Return [X, Y] of the center of cell containing provided text 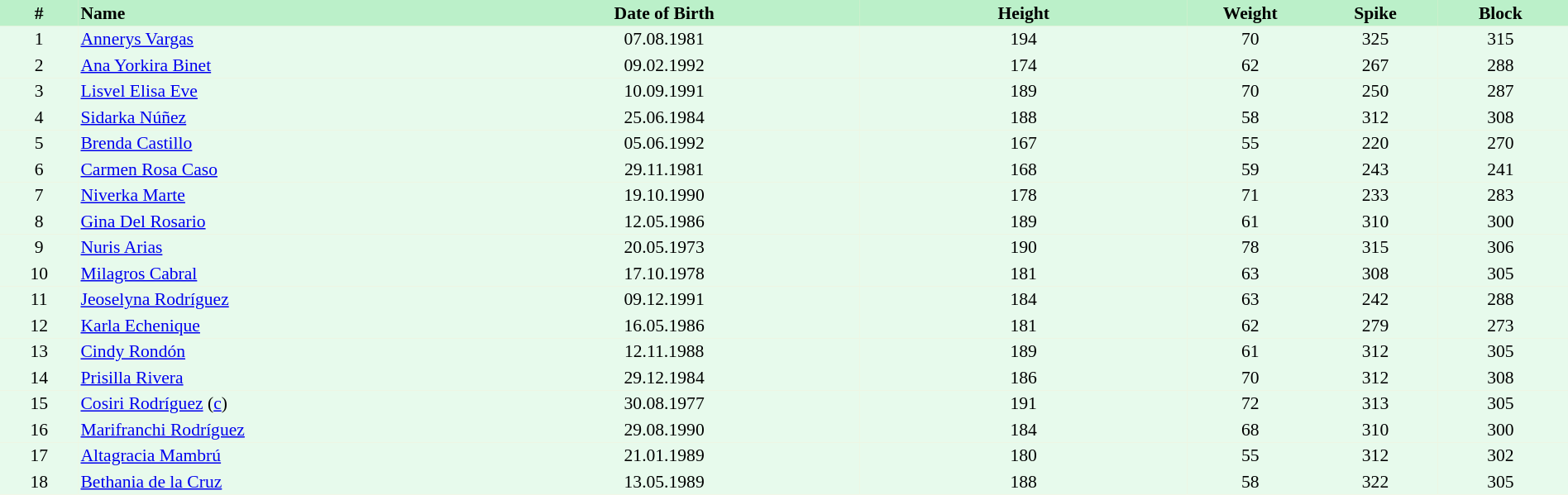
Weight [1250, 13]
17.10.1978 [664, 274]
72 [1250, 403]
Gina Del Rosario [273, 221]
220 [1374, 144]
10.09.1991 [664, 91]
19.10.1990 [664, 195]
267 [1374, 65]
Height [1024, 13]
Niverka Marte [273, 195]
322 [1374, 482]
4 [39, 117]
71 [1250, 195]
174 [1024, 65]
Carmen Rosa Caso [273, 169]
Name [273, 13]
7 [39, 195]
178 [1024, 195]
Nuris Arias [273, 248]
190 [1024, 248]
3 [39, 91]
313 [1374, 403]
180 [1024, 456]
13.05.1989 [664, 482]
283 [1500, 195]
242 [1374, 299]
15 [39, 403]
13 [39, 352]
10 [39, 274]
29.12.1984 [664, 378]
Brenda Castillo [273, 144]
20.05.1973 [664, 248]
Lisvel Elisa Eve [273, 91]
07.08.1981 [664, 40]
Cosiri Rodríguez (c) [273, 403]
5 [39, 144]
25.06.1984 [664, 117]
18 [39, 482]
21.01.1989 [664, 456]
270 [1500, 144]
273 [1500, 326]
Bethania de la Cruz [273, 482]
241 [1500, 169]
Ana Yorkira Binet [273, 65]
Altagracia Mambrú [273, 456]
306 [1500, 248]
191 [1024, 403]
30.08.1977 [664, 403]
167 [1024, 144]
11 [39, 299]
14 [39, 378]
16.05.1986 [664, 326]
Karla Echenique [273, 326]
# [39, 13]
168 [1024, 169]
12.11.1988 [664, 352]
Milagros Cabral [273, 274]
250 [1374, 91]
Block [1500, 13]
Cindy Rondón [273, 352]
Spike [1374, 13]
09.02.1992 [664, 65]
Date of Birth [664, 13]
233 [1374, 195]
1 [39, 40]
Marifranchi Rodríguez [273, 430]
59 [1250, 169]
2 [39, 65]
78 [1250, 248]
68 [1250, 430]
12.05.1986 [664, 221]
05.06.1992 [664, 144]
6 [39, 169]
243 [1374, 169]
279 [1374, 326]
186 [1024, 378]
302 [1500, 456]
194 [1024, 40]
12 [39, 326]
09.12.1991 [664, 299]
29.08.1990 [664, 430]
287 [1500, 91]
16 [39, 430]
Annerys Vargas [273, 40]
Jeoselyna Rodríguez [273, 299]
17 [39, 456]
29.11.1981 [664, 169]
8 [39, 221]
325 [1374, 40]
Sidarka Núñez [273, 117]
Prisilla Rivera [273, 378]
9 [39, 248]
